Capture the cell that displays the provided text and extract its [x, y] central coordinate. 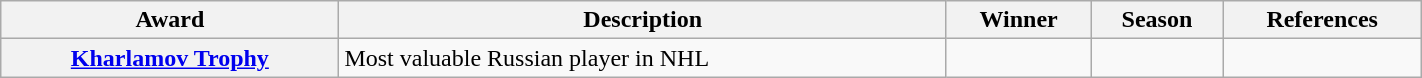
Season [1157, 20]
References [1322, 20]
Award [170, 20]
Description [643, 20]
Kharlamov Trophy [170, 58]
Winner [1018, 20]
Most valuable Russian player in NHL [643, 58]
